Find where the given text appears and provide that cell's center as [x, y] coordinate. 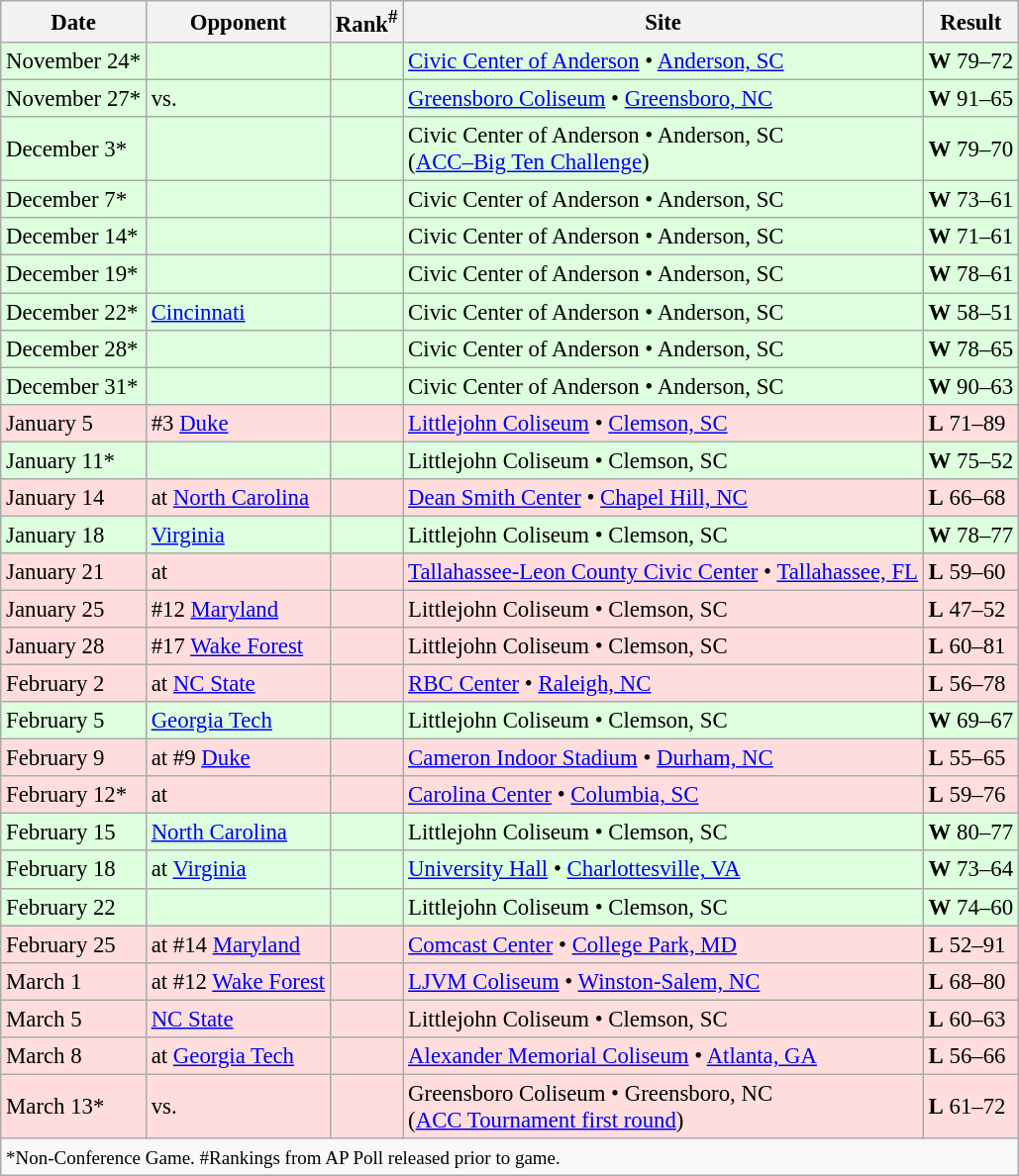
November 27* [73, 99]
March 5 [73, 1019]
Opponent [238, 22]
at #12 Wake Forest [238, 981]
#3 Duke [238, 423]
NC State [238, 1019]
W 78–61 [970, 274]
at NC State [238, 684]
University Hall • Charlottesville, VA [663, 870]
Cincinnati [238, 312]
L 47–52 [970, 609]
W 74–60 [970, 907]
Date [73, 22]
Dean Smith Center • Chapel Hill, NC [663, 498]
February 12* [73, 795]
November 24* [73, 61]
January 21 [73, 572]
*Non-Conference Game. #Rankings from AP Poll released prior to game. [510, 1157]
W 69–67 [970, 721]
Site [663, 22]
Rank# [366, 22]
Carolina Center • Columbia, SC [663, 795]
Tallahassee-Leon County Civic Center • Tallahassee, FL [663, 572]
#12 Maryland [238, 609]
L 66–68 [970, 498]
W 73–61 [970, 200]
January 5 [73, 423]
L 61–72 [970, 1107]
W 80–77 [970, 833]
January 18 [73, 535]
Civic Center of Anderson • Anderson, SC(ACC–Big Ten Challenge) [663, 148]
W 58–51 [970, 312]
L 60–81 [970, 646]
at North Carolina [238, 498]
February 9 [73, 758]
at #14 Maryland [238, 944]
December 3* [73, 148]
W 75–52 [970, 460]
RBC Center • Raleigh, NC [663, 684]
March 13* [73, 1107]
W 90–63 [970, 386]
December 22* [73, 312]
L 59–76 [970, 795]
L 56–78 [970, 684]
February 18 [73, 870]
Cameron Indoor Stadium • Durham, NC [663, 758]
December 28* [73, 348]
L 59–60 [970, 572]
L 60–63 [970, 1019]
W 91–65 [970, 99]
January 28 [73, 646]
Greensboro Coliseum • Greensboro, NC(ACC Tournament first round) [663, 1107]
W 73–64 [970, 870]
February 22 [73, 907]
W 71–61 [970, 237]
January 25 [73, 609]
L 55–65 [970, 758]
W 79–70 [970, 148]
#17 Wake Forest [238, 646]
L 52–91 [970, 944]
Result [970, 22]
Virginia [238, 535]
LJVM Coliseum • Winston-Salem, NC [663, 981]
January 11* [73, 460]
December 7* [73, 200]
W 78–77 [970, 535]
Comcast Center • College Park, MD [663, 944]
March 1 [73, 981]
December 31* [73, 386]
at Georgia Tech [238, 1056]
L 56–66 [970, 1056]
March 8 [73, 1056]
L 68–80 [970, 981]
Greensboro Coliseum • Greensboro, NC [663, 99]
W 78–65 [970, 348]
February 25 [73, 944]
at #9 Duke [238, 758]
Georgia Tech [238, 721]
North Carolina [238, 833]
February 2 [73, 684]
Alexander Memorial Coliseum • Atlanta, GA [663, 1056]
December 19* [73, 274]
L 71–89 [970, 423]
at Virginia [238, 870]
February 15 [73, 833]
January 14 [73, 498]
W 79–72 [970, 61]
December 14* [73, 237]
February 5 [73, 721]
